Extract the (x, y) coordinate from the center of the cell holding the provided text.  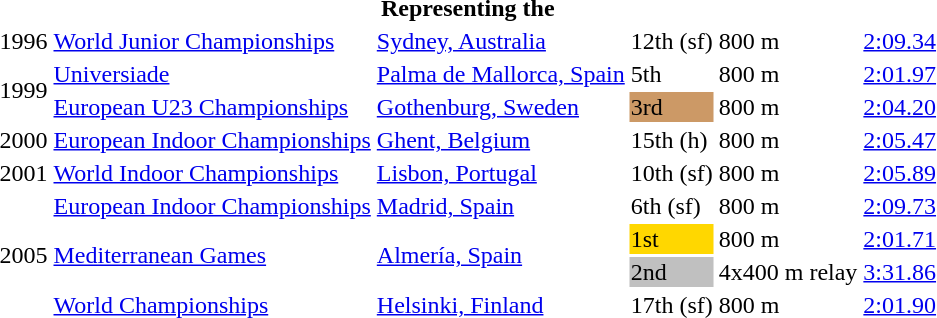
3rd (672, 107)
Lisbon, Portugal (500, 173)
World Junior Championships (212, 41)
12th (sf) (672, 41)
World Indoor Championships (212, 173)
Sydney, Australia (500, 41)
15th (h) (672, 140)
Almería, Spain (500, 256)
5th (672, 74)
European U23 Championships (212, 107)
10th (sf) (672, 173)
2nd (672, 272)
4x400 m relay (788, 272)
1st (672, 239)
Madrid, Spain (500, 206)
Gothenburg, Sweden (500, 107)
Palma de Mallorca, Spain (500, 74)
6th (sf) (672, 206)
Mediterranean Games (212, 256)
Ghent, Belgium (500, 140)
Universiade (212, 74)
